Find where the given text appears and provide that cell's center as [x, y] coordinate. 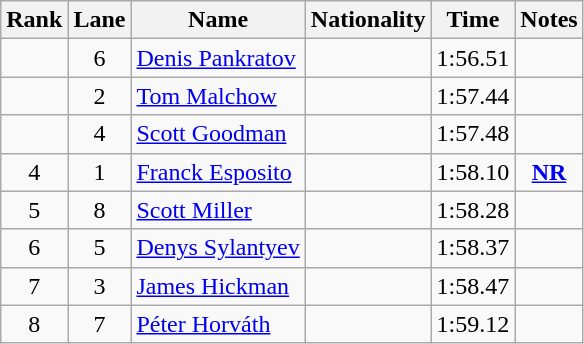
1:56.51 [473, 58]
Lane [100, 20]
1:59.12 [473, 324]
1:57.44 [473, 96]
Tom Malchow [218, 96]
1 [100, 172]
Rank [34, 20]
Franck Esposito [218, 172]
NR [549, 172]
1:58.28 [473, 210]
2 [100, 96]
Time [473, 20]
Denis Pankratov [218, 58]
Scott Goodman [218, 134]
Name [218, 20]
1:58.10 [473, 172]
James Hickman [218, 286]
3 [100, 286]
1:58.47 [473, 286]
1:58.37 [473, 248]
Denys Sylantyev [218, 248]
1:57.48 [473, 134]
Notes [549, 20]
Péter Horváth [218, 324]
Nationality [368, 20]
Scott Miller [218, 210]
